Capture the cell that displays the provided text and extract its (x, y) central coordinate. 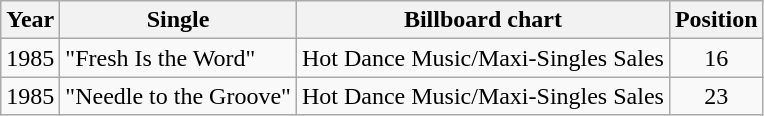
"Fresh Is the Word" (178, 58)
16 (716, 58)
23 (716, 96)
Billboard chart (482, 20)
Position (716, 20)
Single (178, 20)
"Needle to the Groove" (178, 96)
Year (30, 20)
